Output the (X, Y) coordinate of the center of the cell containing the given text.  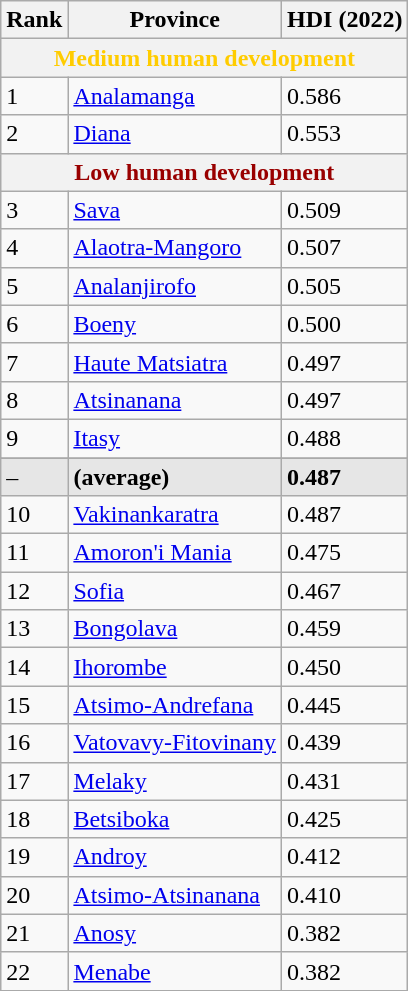
12 (34, 591)
0.488 (345, 438)
17 (34, 781)
6 (34, 324)
16 (34, 743)
0.459 (345, 629)
0.553 (345, 134)
7 (34, 362)
Boeny (175, 324)
0.505 (345, 286)
0.439 (345, 743)
0.500 (345, 324)
(average) (175, 477)
HDI (2022) (345, 20)
14 (34, 667)
Atsinanana (175, 400)
Analamanga (175, 96)
0.425 (345, 819)
Menabe (175, 971)
5 (34, 286)
19 (34, 857)
0.509 (345, 210)
0.431 (345, 781)
Rank (34, 20)
21 (34, 933)
Haute Matsiatra (175, 362)
Low human development (204, 172)
0.507 (345, 248)
4 (34, 248)
0.445 (345, 705)
Alaotra-Mangoro (175, 248)
Atsimo-Atsinanana (175, 895)
Medium human development (204, 58)
Androy (175, 857)
Ihorombe (175, 667)
Itasy (175, 438)
Vatovavy-Fitovinany (175, 743)
Diana (175, 134)
3 (34, 210)
0.410 (345, 895)
0.475 (345, 553)
9 (34, 438)
Sofia (175, 591)
0.467 (345, 591)
11 (34, 553)
8 (34, 400)
Anosy (175, 933)
0.450 (345, 667)
1 (34, 96)
0.586 (345, 96)
Sava (175, 210)
13 (34, 629)
0.412 (345, 857)
Vakinankaratra (175, 515)
Amoron'i Mania (175, 553)
Betsiboka (175, 819)
Province (175, 20)
22 (34, 971)
Melaky (175, 781)
20 (34, 895)
Atsimo-Andrefana (175, 705)
15 (34, 705)
10 (34, 515)
Bongolava (175, 629)
– (34, 477)
Analanjirofo (175, 286)
18 (34, 819)
2 (34, 134)
